Extract the [x, y] coordinate from the center of the cell holding the provided text.  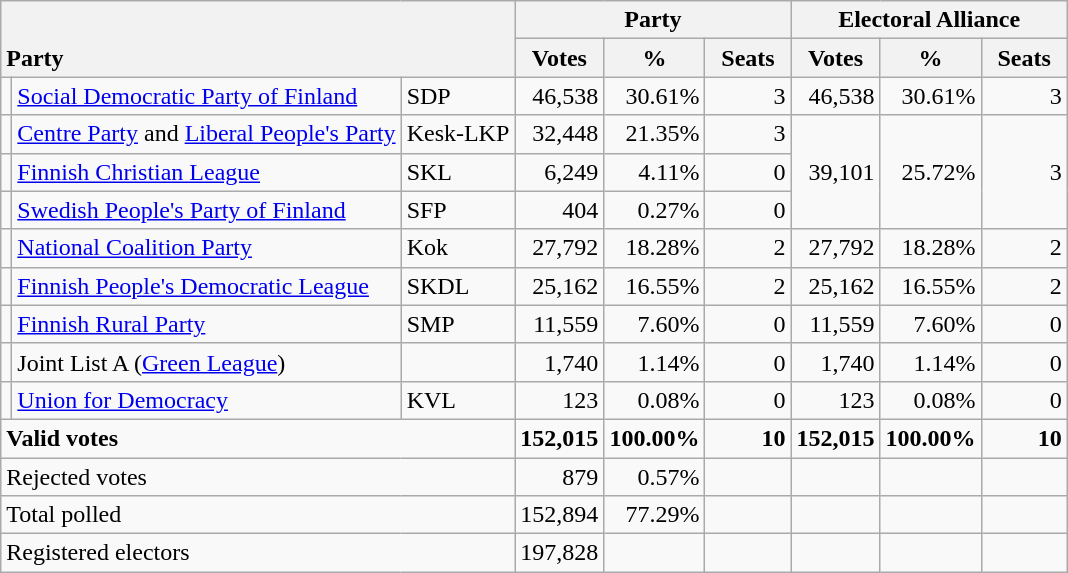
SKDL [458, 286]
404 [560, 210]
0.27% [654, 210]
Finnish Christian League [206, 172]
879 [560, 477]
KVL [458, 400]
National Coalition Party [206, 248]
77.29% [654, 515]
Joint List A (Green League) [206, 362]
Registered electors [258, 553]
0.57% [654, 477]
25.72% [930, 172]
197,828 [560, 553]
SFP [458, 210]
39,101 [836, 172]
Kok [458, 248]
Finnish People's Democratic League [206, 286]
Swedish People's Party of Finland [206, 210]
Kesk-LKP [458, 134]
Total polled [258, 515]
152,894 [560, 515]
6,249 [560, 172]
Social Democratic Party of Finland [206, 96]
SKL [458, 172]
32,448 [560, 134]
Union for Democracy [206, 400]
21.35% [654, 134]
Finnish Rural Party [206, 324]
4.11% [654, 172]
Valid votes [258, 438]
Electoral Alliance [929, 20]
SDP [458, 96]
Centre Party and Liberal People's Party [206, 134]
Rejected votes [258, 477]
SMP [458, 324]
